Search for the cell housing the specified text and yield its [X, Y] center coordinate. 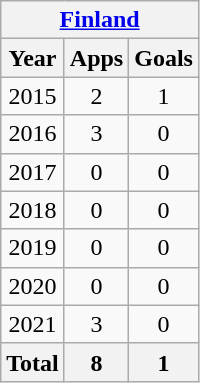
2018 [33, 210]
2016 [33, 134]
2019 [33, 248]
Apps [96, 58]
2020 [33, 286]
Finland [100, 20]
8 [96, 362]
Year [33, 58]
2017 [33, 172]
2015 [33, 96]
Goals [164, 58]
2 [96, 96]
Total [33, 362]
2021 [33, 324]
